Detect which cell encompasses the target text, then output its [x, y] center coordinate. 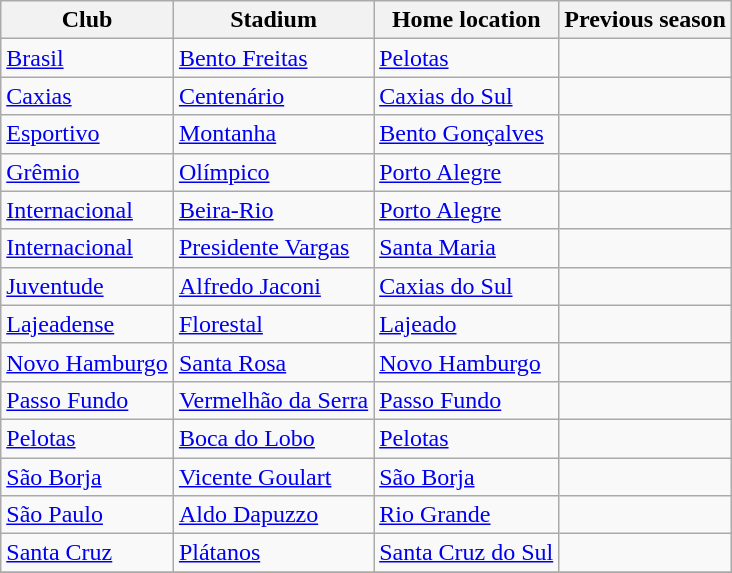
Boca do Lobo [273, 438]
Beira-Rio [273, 210]
Bento Gonçalves [466, 134]
Caxias [88, 96]
Santa Cruz do Sul [466, 553]
Florestal [273, 324]
Alfredo Jaconi [273, 286]
Bento Freitas [273, 58]
Esportivo [88, 134]
Grêmio [88, 172]
Olímpico [273, 172]
Vermelhão da Serra [273, 400]
Club [88, 20]
Stadium [273, 20]
Santa Cruz [88, 553]
Brasil [88, 58]
Juventude [88, 286]
Plátanos [273, 553]
Previous season [646, 20]
Rio Grande [466, 515]
Vicente Goulart [273, 477]
Presidente Vargas [273, 248]
Aldo Dapuzzo [273, 515]
Santa Rosa [273, 362]
Lajeado [466, 324]
Lajeadense [88, 324]
Centenário [273, 96]
Santa Maria [466, 248]
São Paulo [88, 515]
Home location [466, 20]
Montanha [273, 134]
